Identify which cell holds the provided text, then report its [x, y] central coordinate. 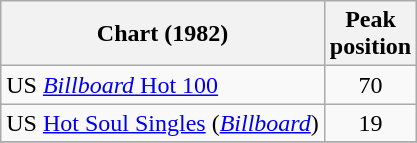
Chart (1982) [163, 34]
Peakposition [370, 34]
70 [370, 85]
19 [370, 123]
US Billboard Hot 100 [163, 85]
US Hot Soul Singles (Billboard) [163, 123]
